Capture the cell that displays the provided text and extract its (x, y) central coordinate. 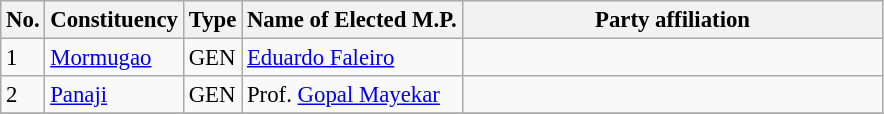
Eduardo Faleiro (352, 58)
Name of Elected M.P. (352, 20)
No. (23, 20)
Prof. Gopal Mayekar (352, 95)
Mormugao (114, 58)
Constituency (114, 20)
Party affiliation (672, 20)
1 (23, 58)
Type (212, 20)
2 (23, 95)
Panaji (114, 95)
